Identify which cell holds the provided text, then report its (X, Y) central coordinate. 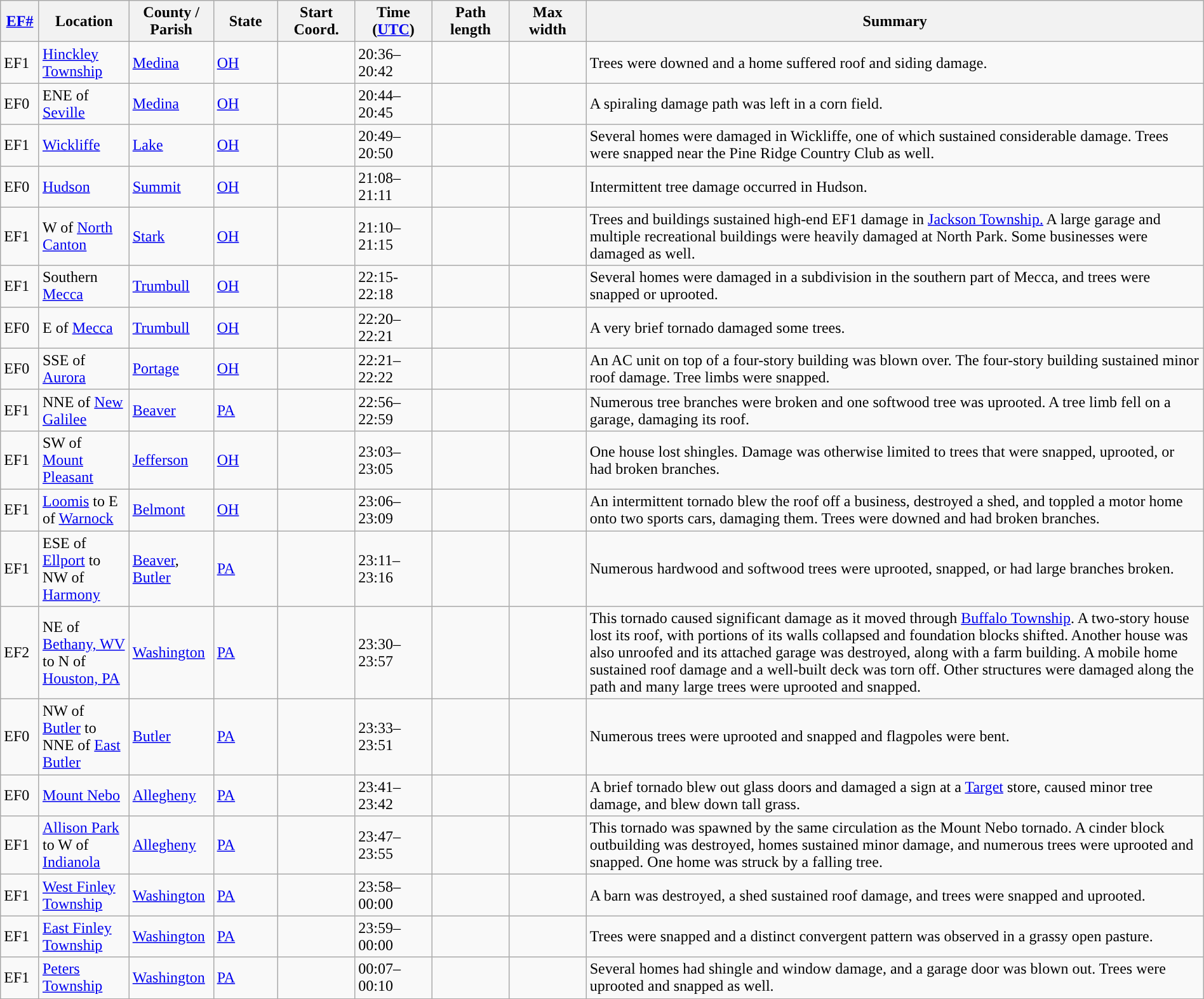
Loomis to E of Warnock (84, 509)
Location (84, 22)
SW of Mount Pleasant (84, 460)
EF# (20, 22)
20:49–20:50 (394, 145)
Several homes had shingle and window damage, and a garage door was blown out. Trees were uprooted and snapped as well. (895, 978)
00:07–00:10 (394, 978)
NW of Butler to NNE of East Butler (84, 737)
Peters Township (84, 978)
Mount Nebo (84, 795)
NE of Bethany, WV to N of Houston, PA (84, 653)
W of North Canton (84, 236)
Jefferson (171, 460)
ESE of Ellport to NW of Harmony (84, 569)
One house lost shingles. Damage was otherwise limited to trees that were snapped, uprooted, or had broken branches. (895, 460)
23:59–00:00 (394, 936)
Path length (470, 22)
20:36–20:42 (394, 62)
State (245, 22)
Stark (171, 236)
A very brief tornado damaged some trees. (895, 328)
Several homes were damaged in a subdivision in the southern part of Mecca, and trees were snapped or uprooted. (895, 286)
Butler (171, 737)
21:08–21:11 (394, 187)
Summary (895, 22)
Trees were snapped and a distinct convergent pattern was observed in a grassy open pasture. (895, 936)
EF2 (20, 653)
22:15-22:18 (394, 286)
Lake (171, 145)
22:21–22:22 (394, 368)
ENE of Seville (84, 104)
Max width (547, 22)
Numerous tree branches were broken and one softwood tree was uprooted. A tree limb fell on a garage, damaging its roof. (895, 410)
Intermittent tree damage occurred in Hudson. (895, 187)
Beaver, Butler (171, 569)
23:41–23:42 (394, 795)
West Finley Township (84, 895)
23:06–23:09 (394, 509)
23:30–23:57 (394, 653)
Trees were downed and a home suffered roof and siding damage. (895, 62)
23:33–23:51 (394, 737)
A brief tornado blew out glass doors and damaged a sign at a Target store, caused minor tree damage, and blew down tall grass. (895, 795)
An AC unit on top of a four-story building was blown over. The four-story building sustained minor roof damage. Tree limbs were snapped. (895, 368)
Beaver (171, 410)
23:47–23:55 (394, 845)
Belmont (171, 509)
NNE of New Galilee (84, 410)
East Finley Township (84, 936)
Hinckley Township (84, 62)
23:03–23:05 (394, 460)
20:44–20:45 (394, 104)
Several homes were damaged in Wickliffe, one of which sustained considerable damage. Trees were snapped near the Pine Ridge Country Club as well. (895, 145)
County / Parish (171, 22)
Southern Mecca (84, 286)
23:11–23:16 (394, 569)
Numerous trees were uprooted and snapped and flagpoles were bent. (895, 737)
Hudson (84, 187)
Summit (171, 187)
22:20–22:21 (394, 328)
E of Mecca (84, 328)
Portage (171, 368)
A spiraling damage path was left in a corn field. (895, 104)
22:56–22:59 (394, 410)
Time (UTC) (394, 22)
Wickliffe (84, 145)
SSE of Aurora (84, 368)
Numerous hardwood and softwood trees were uprooted, snapped, or had large branches broken. (895, 569)
23:58–00:00 (394, 895)
Allison Park to W of Indianola (84, 845)
21:10–21:15 (394, 236)
Start Coord. (316, 22)
A barn was destroyed, a shed sustained roof damage, and trees were snapped and uprooted. (895, 895)
